Pinpoint the cell where the given text exists, returning its [x, y] midpoint coordinate. 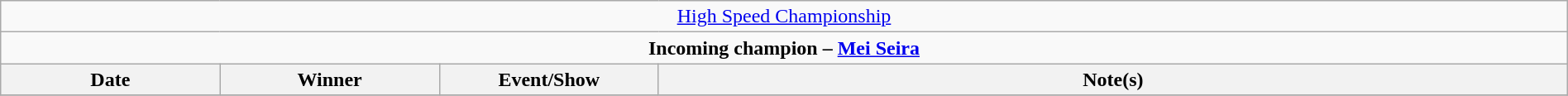
Event/Show [549, 79]
Note(s) [1113, 79]
Winner [329, 79]
High Speed Championship [784, 17]
Date [111, 79]
Incoming champion – Mei Seira [784, 48]
